Capture the cell that displays the provided text and extract its (X, Y) central coordinate. 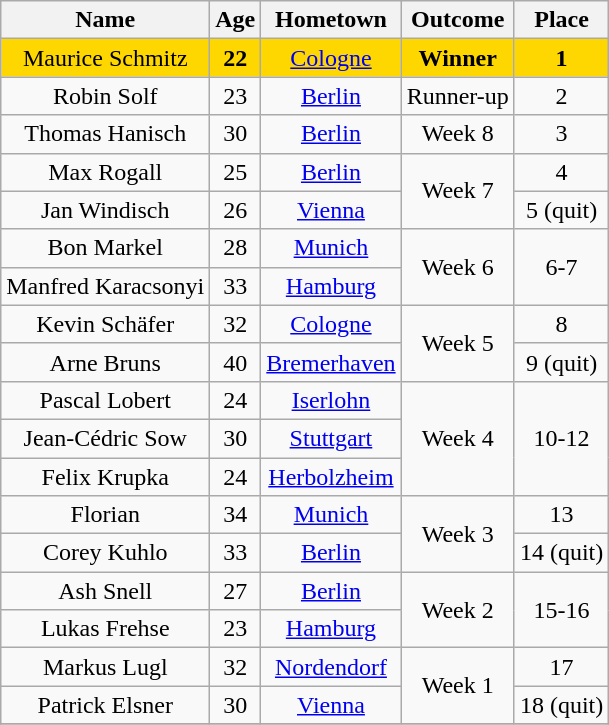
Bremerhaven (331, 362)
10-12 (561, 438)
Place (561, 20)
Manfred Karacsonyi (106, 286)
40 (236, 362)
Week 3 (458, 534)
Bon Markel (106, 248)
Hometown (331, 20)
17 (561, 667)
Runner-up (458, 96)
Name (106, 20)
3 (561, 134)
Age (236, 20)
Week 4 (458, 438)
Jan Windisch (106, 210)
Iserlohn (331, 400)
22 (236, 58)
Outcome (458, 20)
Stuttgart (331, 438)
14 (quit) (561, 553)
18 (quit) (561, 705)
2 (561, 96)
Pascal Lobert (106, 400)
Arne Bruns (106, 362)
13 (561, 515)
25 (236, 172)
Corey Kuhlo (106, 553)
Herbolzheim (331, 477)
Winner (458, 58)
34 (236, 515)
Felix Krupka (106, 477)
Ash Snell (106, 591)
Week 8 (458, 134)
5 (quit) (561, 210)
Thomas Hanisch (106, 134)
1 (561, 58)
Week 6 (458, 267)
8 (561, 324)
Lukas Frehse (106, 629)
27 (236, 591)
Patrick Elsner (106, 705)
Kevin Schäfer (106, 324)
Jean-Cédric Sow (106, 438)
28 (236, 248)
Week 5 (458, 343)
Max Rogall (106, 172)
9 (quit) (561, 362)
Week 1 (458, 686)
Week 2 (458, 610)
Markus Lugl (106, 667)
Week 7 (458, 191)
4 (561, 172)
Florian (106, 515)
6-7 (561, 267)
15-16 (561, 610)
26 (236, 210)
Robin Solf (106, 96)
Maurice Schmitz (106, 58)
Nordendorf (331, 667)
